Return the (x, y) coordinate for the center point of the cell that contains the specified text.  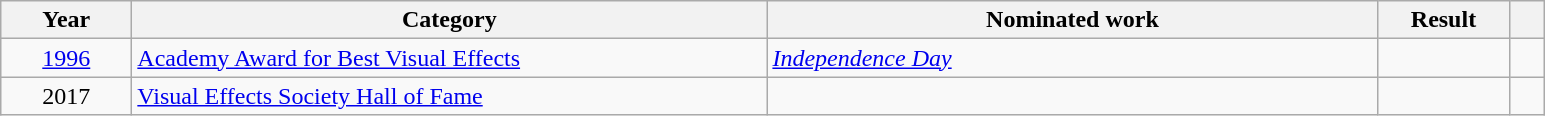
Independence Day (1072, 58)
Category (450, 20)
Nominated work (1072, 20)
Result (1444, 20)
Academy Award for Best Visual Effects (450, 58)
1996 (66, 58)
2017 (66, 96)
Visual Effects Society Hall of Fame (450, 96)
Year (66, 20)
